Provide the (X, Y) coordinate of the cell's center where the given text is located.  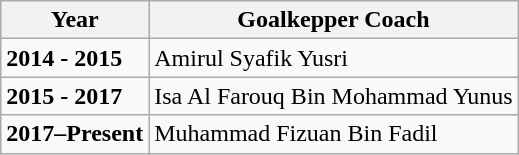
Amirul Syafik Yusri (334, 58)
2015 - 2017 (75, 96)
Year (75, 20)
2017–Present (75, 134)
Goalkepper Coach (334, 20)
Isa Al Farouq Bin Mohammad Yunus (334, 96)
Muhammad Fizuan Bin Fadil (334, 134)
2014 - 2015 (75, 58)
